Locate the cell with the specified text and output its [x, y] center coordinate. 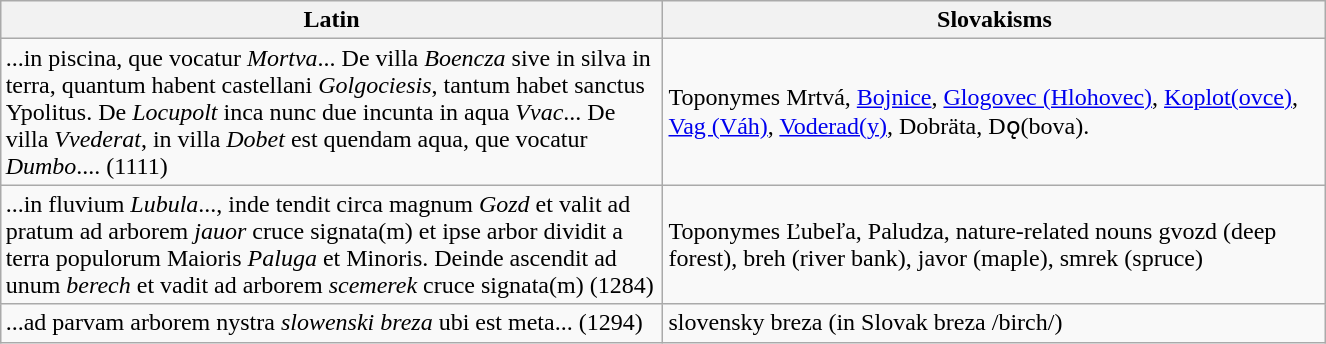
Toponymes Mrtvá, Bojnice, Glogovec (Hlohovec), Koplot(ovce), Vag (Váh), Voderad(y), Dobräta, Dǫ(bova). [994, 112]
slovensky breza (in Slovak breza /birch/) [994, 323]
Toponymes Ľubeľa, Paludza, nature-related nouns gvozd (deep forest), breh (river bank), javor (maple), smrek (spruce) [994, 244]
Latin [332, 20]
Slovakisms [994, 20]
...ad parvam arborem nystra slowenski breza ubi est meta... (1294) [332, 323]
